Scan for the cell matching the given text and deliver its (x, y) coordinate at center. 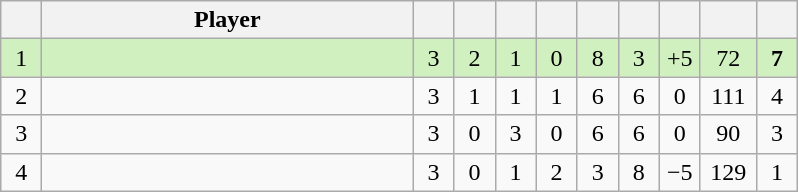
111 (728, 96)
129 (728, 172)
7 (776, 58)
90 (728, 134)
72 (728, 58)
−5 (680, 172)
+5 (680, 58)
Player (228, 20)
